Locate the cell with the specified text and output its [x, y] center coordinate. 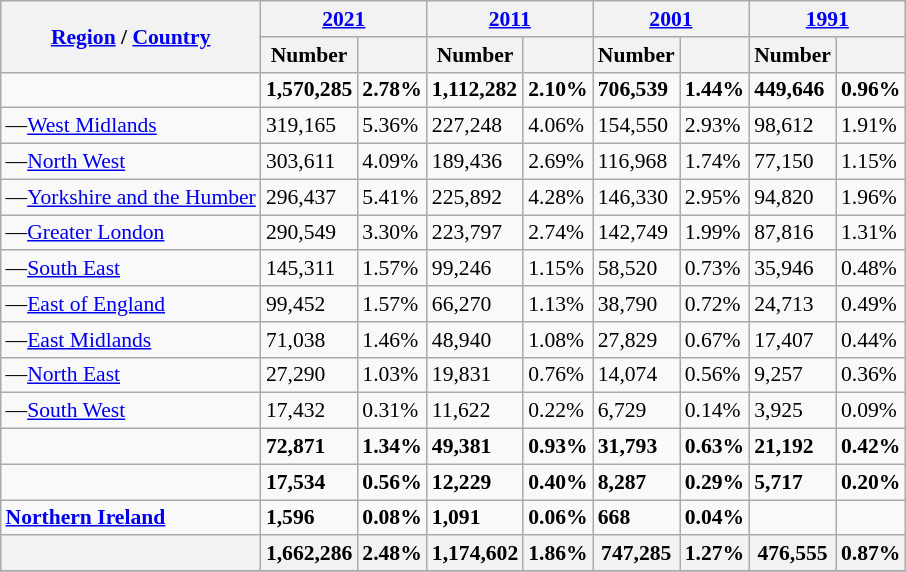
0.22% [558, 411]
145,311 [309, 268]
1.27% [714, 553]
Region / Country [130, 36]
1.96% [870, 197]
87,816 [792, 232]
6,729 [636, 411]
1.99% [714, 232]
66,270 [475, 304]
3.30% [392, 232]
2.48% [392, 553]
0.49% [870, 304]
0.20% [870, 482]
—South East [130, 268]
38,790 [636, 304]
21,192 [792, 446]
0.29% [714, 482]
99,246 [475, 268]
17,534 [309, 482]
0.73% [714, 268]
2021 [344, 19]
706,539 [636, 90]
—West Midlands [130, 126]
17,407 [792, 339]
31,793 [636, 446]
1.86% [558, 553]
1.13% [558, 304]
0.14% [714, 411]
227,248 [475, 126]
0.36% [870, 375]
2.95% [714, 197]
2001 [671, 19]
1.46% [392, 339]
303,611 [309, 161]
14,074 [636, 375]
24,713 [792, 304]
0.96% [870, 90]
154,550 [636, 126]
2.10% [558, 90]
48,940 [475, 339]
1991 [827, 19]
99,452 [309, 304]
1.74% [714, 161]
1,570,285 [309, 90]
19,831 [475, 375]
747,285 [636, 553]
0.76% [558, 375]
319,165 [309, 126]
223,797 [475, 232]
27,290 [309, 375]
71,038 [309, 339]
0.08% [392, 518]
189,436 [475, 161]
5,717 [792, 482]
1.44% [714, 90]
3,925 [792, 411]
1,091 [475, 518]
—North East [130, 375]
—Yorkshire and the Humber [130, 197]
12,229 [475, 482]
72,871 [309, 446]
49,381 [475, 446]
5.41% [392, 197]
—Greater London [130, 232]
0.42% [870, 446]
35,946 [792, 268]
1,662,286 [309, 553]
1,112,282 [475, 90]
58,520 [636, 268]
0.44% [870, 339]
77,150 [792, 161]
0.87% [870, 553]
27,829 [636, 339]
296,437 [309, 197]
—East of England [130, 304]
0.63% [714, 446]
449,646 [792, 90]
94,820 [792, 197]
1.31% [870, 232]
0.67% [714, 339]
9,257 [792, 375]
Northern Ireland [130, 518]
4.09% [392, 161]
476,555 [792, 553]
2.69% [558, 161]
—North West [130, 161]
0.93% [558, 446]
225,892 [475, 197]
2.93% [714, 126]
1.08% [558, 339]
2.78% [392, 90]
8,287 [636, 482]
0.72% [714, 304]
2011 [510, 19]
0.09% [870, 411]
668 [636, 518]
—South West [130, 411]
1,596 [309, 518]
146,330 [636, 197]
1.03% [392, 375]
—East Midlands [130, 339]
4.06% [558, 126]
4.28% [558, 197]
0.40% [558, 482]
0.06% [558, 518]
0.31% [392, 411]
116,968 [636, 161]
2.74% [558, 232]
0.48% [870, 268]
1.34% [392, 446]
11,622 [475, 411]
98,612 [792, 126]
0.04% [714, 518]
290,549 [309, 232]
142,749 [636, 232]
5.36% [392, 126]
1,174,602 [475, 553]
17,432 [309, 411]
1.91% [870, 126]
